Scan for the cell matching the given text and deliver its (x, y) coordinate at center. 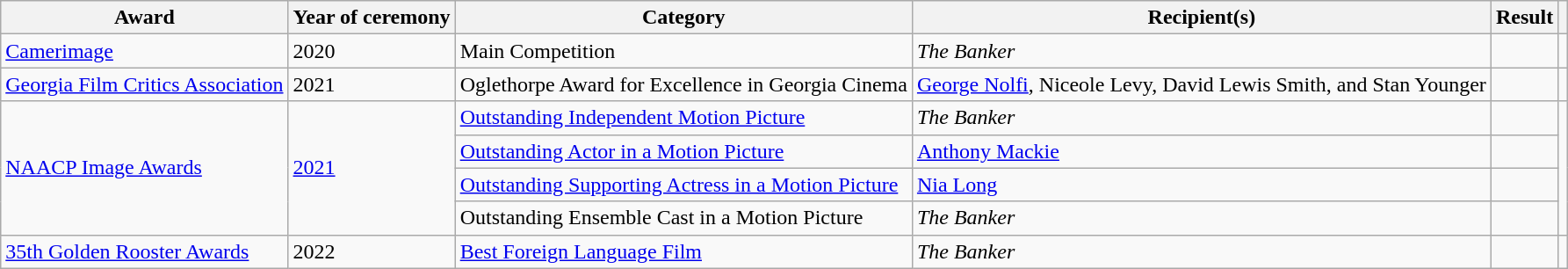
George Nolfi, Niceole Levy, David Lewis Smith, and Stan Younger (1202, 84)
Outstanding Supporting Actress in a Motion Picture (683, 185)
Outstanding Ensemble Cast in a Motion Picture (683, 218)
Recipient(s) (1202, 18)
Nia Long (1202, 185)
Main Competition (683, 51)
Category (683, 18)
2022 (372, 251)
Camerimage (144, 51)
Best Foreign Language Film (683, 251)
35th Golden Rooster Awards (144, 251)
Oglethorpe Award for Excellence in Georgia Cinema (683, 84)
Result (1524, 18)
Award (144, 18)
Year of ceremony (372, 18)
Georgia Film Critics Association (144, 84)
Outstanding Independent Motion Picture (683, 118)
2020 (372, 51)
Outstanding Actor in a Motion Picture (683, 151)
Anthony Mackie (1202, 151)
NAACP Image Awards (144, 168)
